Search for the cell housing the specified text and yield its [x, y] center coordinate. 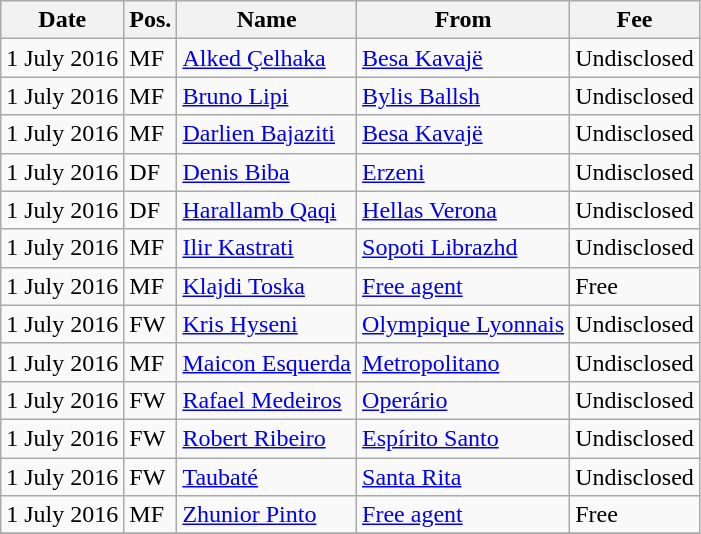
Kris Hyseni [267, 324]
Denis Biba [267, 172]
Bruno Lipi [267, 96]
Sopoti Librazhd [464, 248]
Name [267, 20]
Zhunior Pinto [267, 515]
Olympique Lyonnais [464, 324]
Klajdi Toska [267, 286]
Bylis Ballsh [464, 96]
Date [62, 20]
Harallamb Qaqi [267, 210]
Pos. [150, 20]
Ilir Kastrati [267, 248]
Maicon Esquerda [267, 362]
Santa Rita [464, 477]
Robert Ribeiro [267, 438]
Darlien Bajaziti [267, 134]
Rafael Medeiros [267, 400]
Taubaté [267, 477]
Alked Çelhaka [267, 58]
Espírito Santo [464, 438]
Erzeni [464, 172]
From [464, 20]
Operário [464, 400]
Hellas Verona [464, 210]
Fee [635, 20]
Metropolitano [464, 362]
